Identify which cell holds the provided text, then report its (x, y) central coordinate. 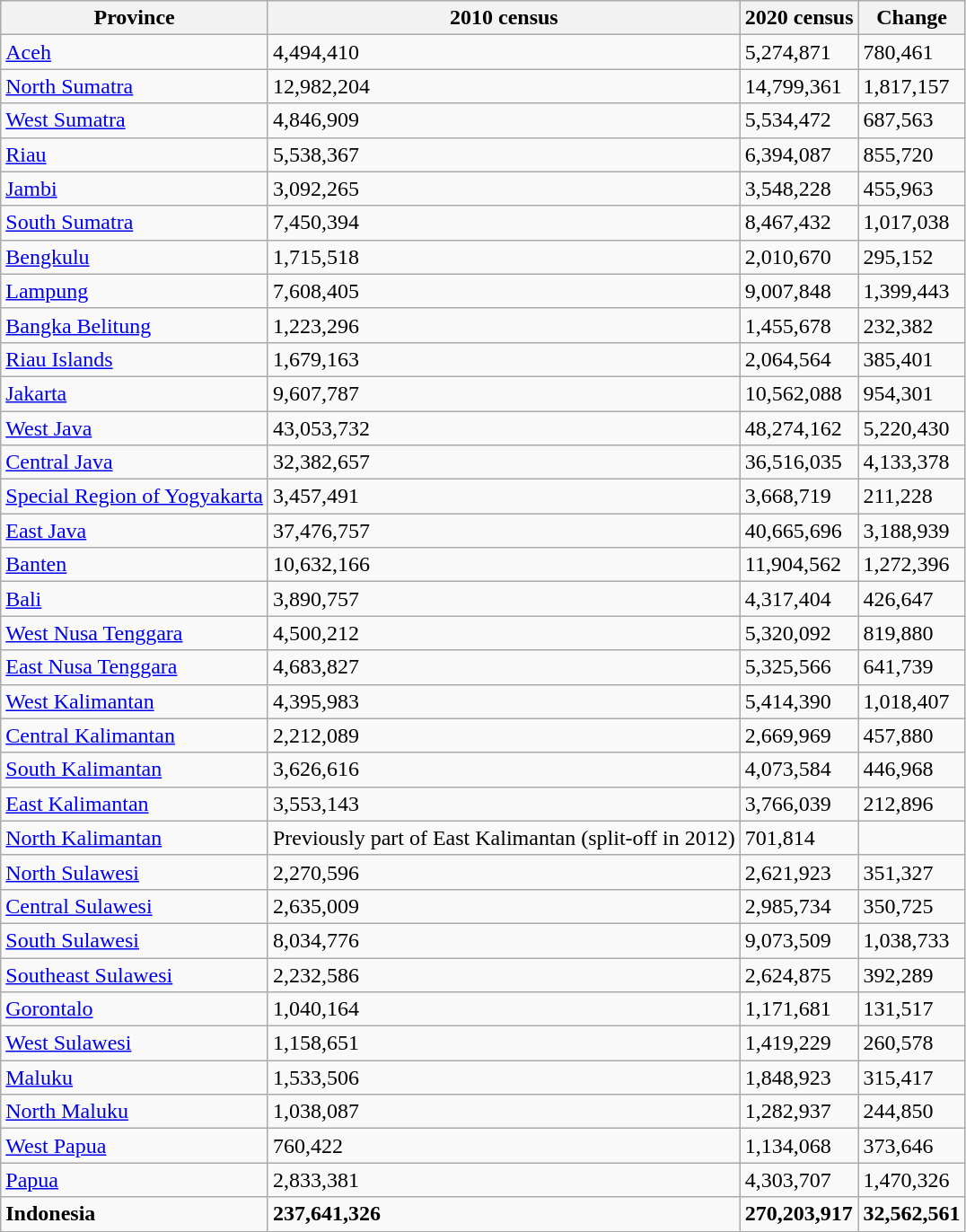
4,317,404 (799, 599)
Lampung (135, 291)
West Kalimantan (135, 701)
5,220,430 (912, 428)
392,289 (912, 974)
446,968 (912, 770)
West Java (135, 428)
131,517 (912, 1009)
North Kalimantan (135, 838)
2,621,923 (799, 872)
2020 census (799, 18)
9,607,787 (504, 393)
North Maluku (135, 1112)
West Nusa Tenggara (135, 633)
Indonesia (135, 1214)
295,152 (912, 257)
3,457,491 (504, 497)
Southeast Sulawesi (135, 974)
2010 census (504, 18)
1,272,396 (912, 565)
212,896 (912, 804)
14,799,361 (799, 86)
East Kalimantan (135, 804)
4,500,212 (504, 633)
373,646 (912, 1146)
8,034,776 (504, 940)
West Papua (135, 1146)
2,270,596 (504, 872)
East Nusa Tenggara (135, 667)
32,382,657 (504, 462)
4,133,378 (912, 462)
1,134,068 (799, 1146)
687,563 (912, 120)
12,982,204 (504, 86)
Bangka Belitung (135, 325)
1,533,506 (504, 1078)
1,455,678 (799, 325)
2,669,969 (799, 735)
260,578 (912, 1043)
351,327 (912, 872)
2,985,734 (799, 906)
2,624,875 (799, 974)
3,188,939 (912, 531)
1,017,038 (912, 223)
37,476,757 (504, 531)
1,223,296 (504, 325)
3,548,228 (799, 189)
3,890,757 (504, 599)
5,534,472 (799, 120)
1,282,937 (799, 1112)
2,212,089 (504, 735)
457,880 (912, 735)
350,725 (912, 906)
Change (912, 18)
385,401 (912, 359)
5,538,367 (504, 154)
3,668,719 (799, 497)
244,850 (912, 1112)
1,470,326 (912, 1180)
2,010,670 (799, 257)
Riau Islands (135, 359)
1,171,681 (799, 1009)
Riau (135, 154)
2,064,564 (799, 359)
Papua (135, 1180)
4,846,909 (504, 120)
1,817,157 (912, 86)
2,232,586 (504, 974)
4,303,707 (799, 1180)
Jambi (135, 189)
1,018,407 (912, 701)
11,904,562 (799, 565)
4,073,584 (799, 770)
1,038,087 (504, 1112)
West Sulawesi (135, 1043)
6,394,087 (799, 154)
Bengkulu (135, 257)
4,395,983 (504, 701)
5,414,390 (799, 701)
43,053,732 (504, 428)
780,461 (912, 52)
1,040,164 (504, 1009)
9,073,509 (799, 940)
1,038,733 (912, 940)
455,963 (912, 189)
Banten (135, 565)
South Sumatra (135, 223)
1,419,229 (799, 1043)
32,562,561 (912, 1214)
2,635,009 (504, 906)
5,320,092 (799, 633)
40,665,696 (799, 531)
211,228 (912, 497)
2,833,381 (504, 1180)
Aceh (135, 52)
Central Sulawesi (135, 906)
4,494,410 (504, 52)
10,632,166 (504, 565)
315,417 (912, 1078)
1,848,923 (799, 1078)
South Sulawesi (135, 940)
3,626,616 (504, 770)
3,092,265 (504, 189)
232,382 (912, 325)
7,608,405 (504, 291)
855,720 (912, 154)
East Java (135, 531)
Special Region of Yogyakarta (135, 497)
760,422 (504, 1146)
Central Kalimantan (135, 735)
48,274,162 (799, 428)
Province (135, 18)
5,274,871 (799, 52)
1,158,651 (504, 1043)
North Sulawesi (135, 872)
270,203,917 (799, 1214)
Gorontalo (135, 1009)
3,766,039 (799, 804)
5,325,566 (799, 667)
701,814 (799, 838)
1,679,163 (504, 359)
954,301 (912, 393)
10,562,088 (799, 393)
641,739 (912, 667)
West Sumatra (135, 120)
237,641,326 (504, 1214)
9,007,848 (799, 291)
North Sumatra (135, 86)
Jakarta (135, 393)
South Kalimantan (135, 770)
4,683,827 (504, 667)
Maluku (135, 1078)
Bali (135, 599)
426,647 (912, 599)
3,553,143 (504, 804)
7,450,394 (504, 223)
1,399,443 (912, 291)
36,516,035 (799, 462)
819,880 (912, 633)
1,715,518 (504, 257)
Central Java (135, 462)
8,467,432 (799, 223)
Previously part of East Kalimantan (split-off in 2012) (504, 838)
